Extract the (X, Y) coordinate from the center of the cell holding the provided text.  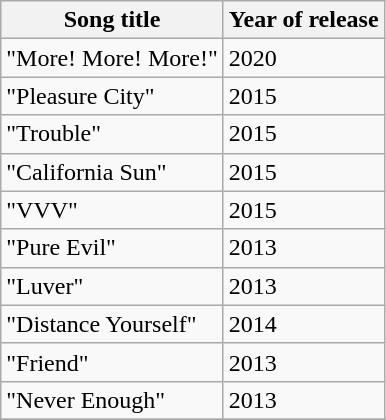
2014 (304, 324)
"More! More! More!" (112, 58)
2020 (304, 58)
Song title (112, 20)
Year of release (304, 20)
"Distance Yourself" (112, 324)
"VVV" (112, 210)
"California Sun" (112, 172)
"Friend" (112, 362)
"Trouble" (112, 134)
"Never Enough" (112, 400)
"Pure Evil" (112, 248)
"Pleasure City" (112, 96)
"Luver" (112, 286)
